Find where the given text appears and provide that cell's center as [X, Y] coordinate. 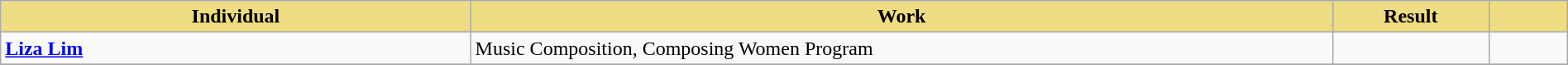
Music Composition, Composing Women Program [901, 48]
Result [1411, 17]
Work [901, 17]
Individual [236, 17]
Liza Lim [236, 48]
